Determine the (x, y) coordinate at the center of the cell enclosing the given text.  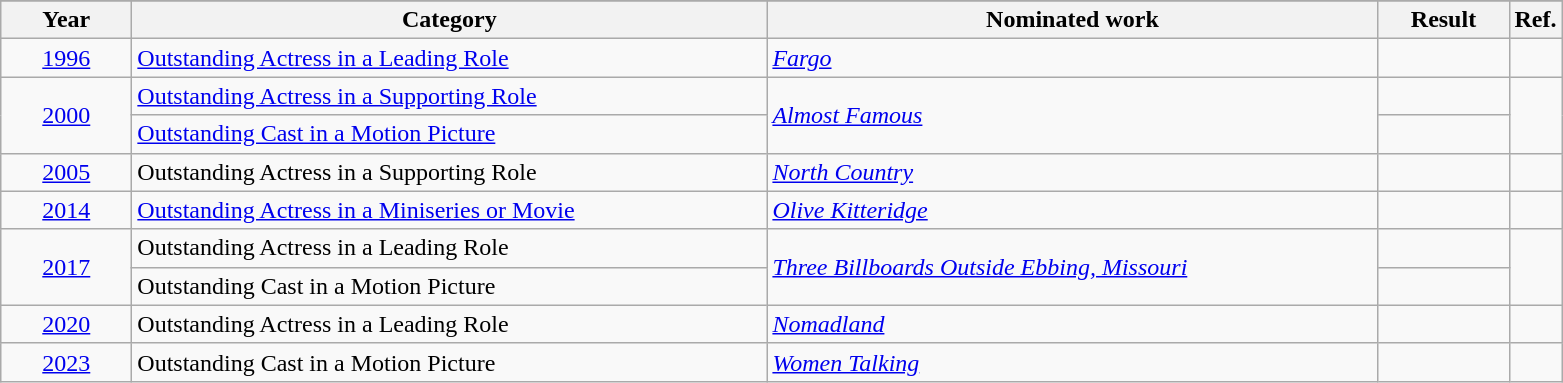
2020 (66, 324)
Fargo (1072, 58)
2014 (66, 210)
Nominated work (1072, 20)
Ref. (1536, 20)
2023 (66, 362)
Women Talking (1072, 362)
2005 (66, 172)
Olive Kitteridge (1072, 210)
Category (450, 20)
2000 (66, 115)
Year (66, 20)
North Country (1072, 172)
Almost Famous (1072, 115)
Three Billboards Outside Ebbing, Missouri (1072, 267)
Nomadland (1072, 324)
2017 (66, 267)
Outstanding Actress in a Miniseries or Movie (450, 210)
Result (1444, 20)
1996 (66, 58)
